Scan for the cell matching the given text and deliver its [x, y] coordinate at center. 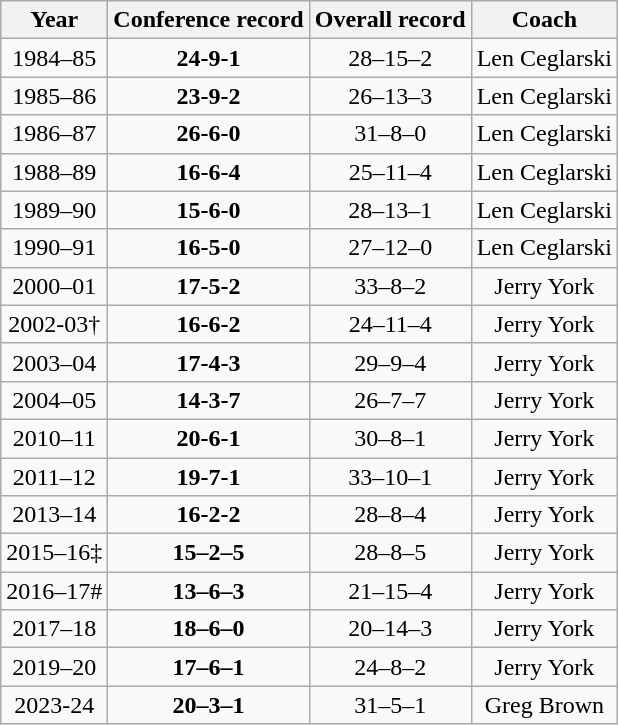
2002-03† [54, 324]
17–6–1 [208, 667]
28–8–5 [390, 553]
28–15–2 [390, 58]
2023-24 [54, 705]
1989–90 [54, 210]
23-9-2 [208, 96]
16-5-0 [208, 248]
Coach [544, 20]
2003–04 [54, 362]
26–7–7 [390, 400]
2015–16‡ [54, 553]
26–13–3 [390, 96]
Year [54, 20]
29–9–4 [390, 362]
33–8–2 [390, 286]
1984–85 [54, 58]
16-6-4 [208, 172]
30–8–1 [390, 438]
28–13–1 [390, 210]
24–11–4 [390, 324]
1990–91 [54, 248]
24-9-1 [208, 58]
21–15–4 [390, 591]
20–3–1 [208, 705]
16-6-2 [208, 324]
14-3-7 [208, 400]
2000–01 [54, 286]
28–8–4 [390, 515]
33–10–1 [390, 477]
Overall record [390, 20]
20–14–3 [390, 629]
17-5-2 [208, 286]
26-6-0 [208, 134]
31–5–1 [390, 705]
Greg Brown [544, 705]
16-2-2 [208, 515]
2017–18 [54, 629]
1985–86 [54, 96]
1986–87 [54, 134]
20-6-1 [208, 438]
2011–12 [54, 477]
19-7-1 [208, 477]
2019–20 [54, 667]
15–2–5 [208, 553]
15-6-0 [208, 210]
13–6–3 [208, 591]
27–12–0 [390, 248]
Conference record [208, 20]
1988–89 [54, 172]
2004–05 [54, 400]
24–8–2 [390, 667]
17-4-3 [208, 362]
2013–14 [54, 515]
2016–17# [54, 591]
2010–11 [54, 438]
31–8–0 [390, 134]
25–11–4 [390, 172]
18–6–0 [208, 629]
